From the cell containing the given text, extract its center point as (x, y) coordinate. 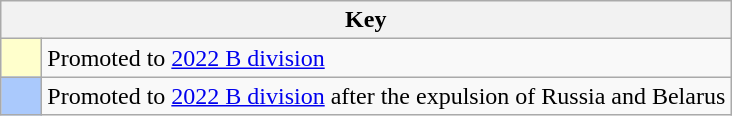
Promoted to 2022 B division (386, 58)
Key (366, 20)
Promoted to 2022 B division after the expulsion of Russia and Belarus (386, 96)
